Detect which cell encompasses the target text, then output its (X, Y) center coordinate. 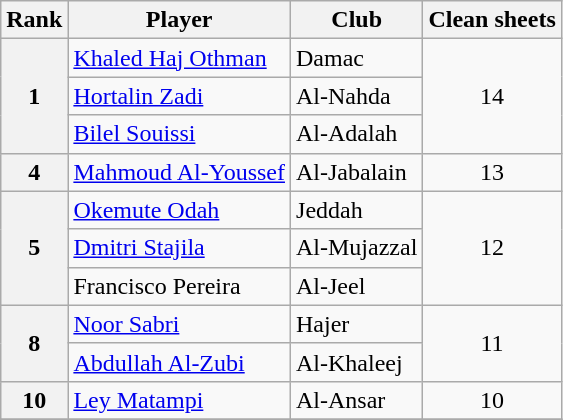
Damac (357, 58)
13 (492, 172)
Dmitri Stajila (180, 248)
Ley Matampi (180, 400)
14 (492, 96)
Rank (34, 20)
Player (180, 20)
1 (34, 96)
Francisco Pereira (180, 286)
Abdullah Al-Zubi (180, 362)
Al-Khaleej (357, 362)
Al-Jabalain (357, 172)
8 (34, 343)
Al-Jeel (357, 286)
Al-Mujazzal (357, 248)
Okemute Odah (180, 210)
11 (492, 343)
Clean sheets (492, 20)
Jeddah (357, 210)
Hortalin Zadi (180, 96)
4 (34, 172)
5 (34, 248)
12 (492, 248)
Mahmoud Al-Youssef (180, 172)
Al-Nahda (357, 96)
Al-Ansar (357, 400)
Al-Adalah (357, 134)
Khaled Haj Othman (180, 58)
Hajer (357, 324)
Bilel Souissi (180, 134)
Noor Sabri (180, 324)
Club (357, 20)
